Locate the cell with the specified text and output its (X, Y) center coordinate. 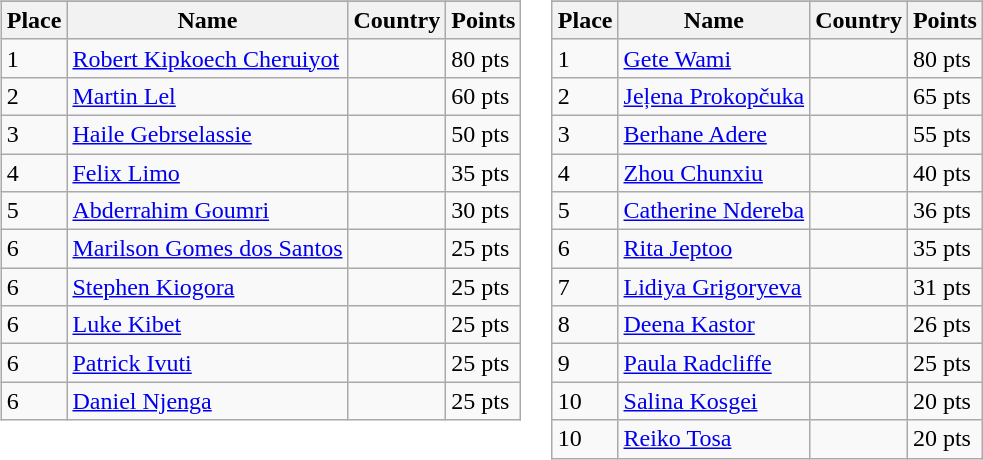
Abderrahim Goumri (208, 211)
Patrick Ivuti (208, 363)
9 (585, 363)
Marilson Gomes dos Santos (208, 249)
Haile Gebrselassie (208, 134)
Martin Lel (208, 96)
Stephen Kiogora (208, 287)
31 pts (944, 287)
26 pts (944, 325)
55 pts (944, 134)
7 (585, 287)
65 pts (944, 96)
50 pts (484, 134)
Jeļena Prokopčuka (714, 96)
Reiko Tosa (714, 439)
Robert Kipkoech Cheruiyot (208, 58)
Luke Kibet (208, 325)
Lidiya Grigoryeva (714, 287)
Daniel Njenga (208, 401)
30 pts (484, 211)
Zhou Chunxiu (714, 173)
Gete Wami (714, 58)
Catherine Ndereba (714, 211)
40 pts (944, 173)
Paula Radcliffe (714, 363)
60 pts (484, 96)
Salina Kosgei (714, 401)
Rita Jeptoo (714, 249)
Felix Limo (208, 173)
Berhane Adere (714, 134)
Deena Kastor (714, 325)
36 pts (944, 211)
8 (585, 325)
